Return the [X, Y] coordinate for the center point of the cell that contains the specified text.  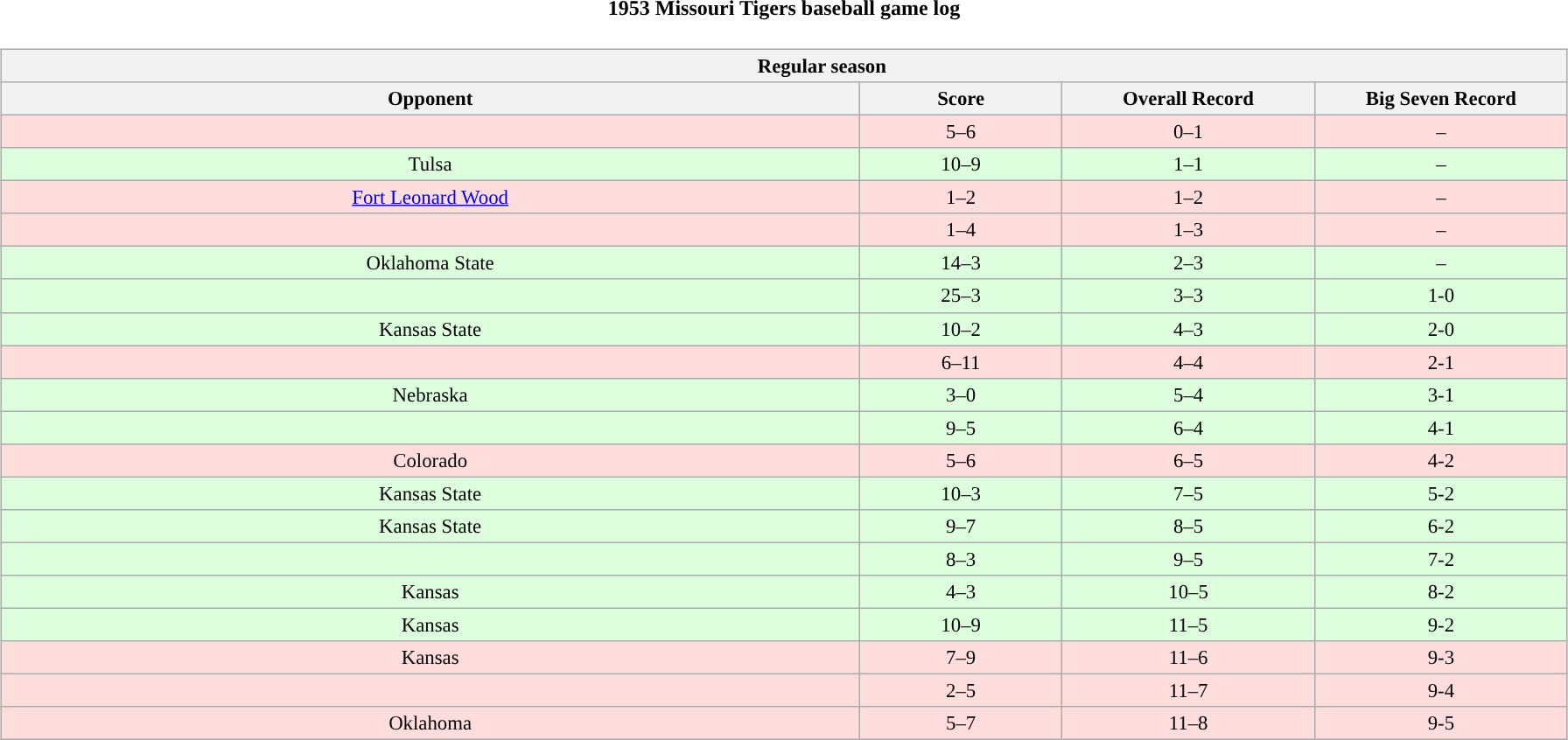
4-2 [1440, 460]
Tulsa [430, 164]
8-2 [1440, 592]
3-1 [1440, 394]
10–5 [1188, 592]
Overall Record [1188, 99]
7–9 [961, 658]
11–7 [1188, 691]
6–11 [961, 362]
Fort Leonard Wood [430, 198]
4-1 [1440, 428]
1–4 [961, 230]
Regular season [784, 66]
3–3 [1188, 296]
6–4 [1188, 428]
9-2 [1440, 625]
6-2 [1440, 527]
Score [961, 99]
11–8 [1188, 723]
2–5 [961, 691]
8–5 [1188, 527]
1-0 [1440, 296]
9–7 [961, 527]
14–3 [961, 263]
Oklahoma State [430, 263]
7–5 [1188, 493]
6–5 [1188, 460]
Opponent [430, 99]
10–2 [961, 329]
11–6 [1188, 658]
1–1 [1188, 164]
7-2 [1440, 559]
9-4 [1440, 691]
25–3 [961, 296]
5–4 [1188, 394]
5-2 [1440, 493]
Big Seven Record [1440, 99]
0–1 [1188, 131]
10–3 [961, 493]
5–7 [961, 723]
9-5 [1440, 723]
2–3 [1188, 263]
9-3 [1440, 658]
2-1 [1440, 362]
4–4 [1188, 362]
8–3 [961, 559]
Nebraska [430, 394]
3–0 [961, 394]
Colorado [430, 460]
2-0 [1440, 329]
1–3 [1188, 230]
Oklahoma [430, 723]
11–5 [1188, 625]
